From the cell containing the given text, extract its center point as [X, Y] coordinate. 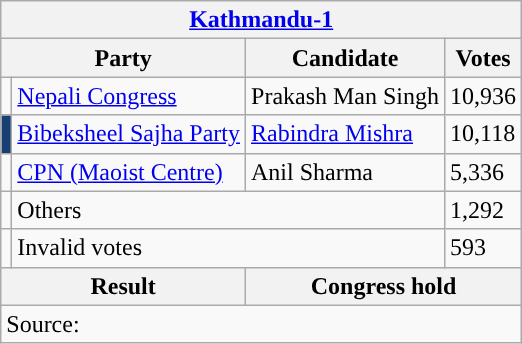
Prakash Man Singh [346, 96]
Others [228, 210]
10,936 [484, 96]
10,118 [484, 134]
Congress hold [384, 286]
Anil Sharma [346, 172]
Votes [484, 58]
Bibeksheel Sajha Party [129, 134]
1,292 [484, 210]
Candidate [346, 58]
5,336 [484, 172]
Source: [262, 324]
Invalid votes [228, 248]
Result [124, 286]
CPN (Maoist Centre) [129, 172]
Rabindra Mishra [346, 134]
593 [484, 248]
Party [124, 58]
Nepali Congress [129, 96]
Kathmandu-1 [262, 20]
